Scan for the cell matching the given text and deliver its (x, y) coordinate at center. 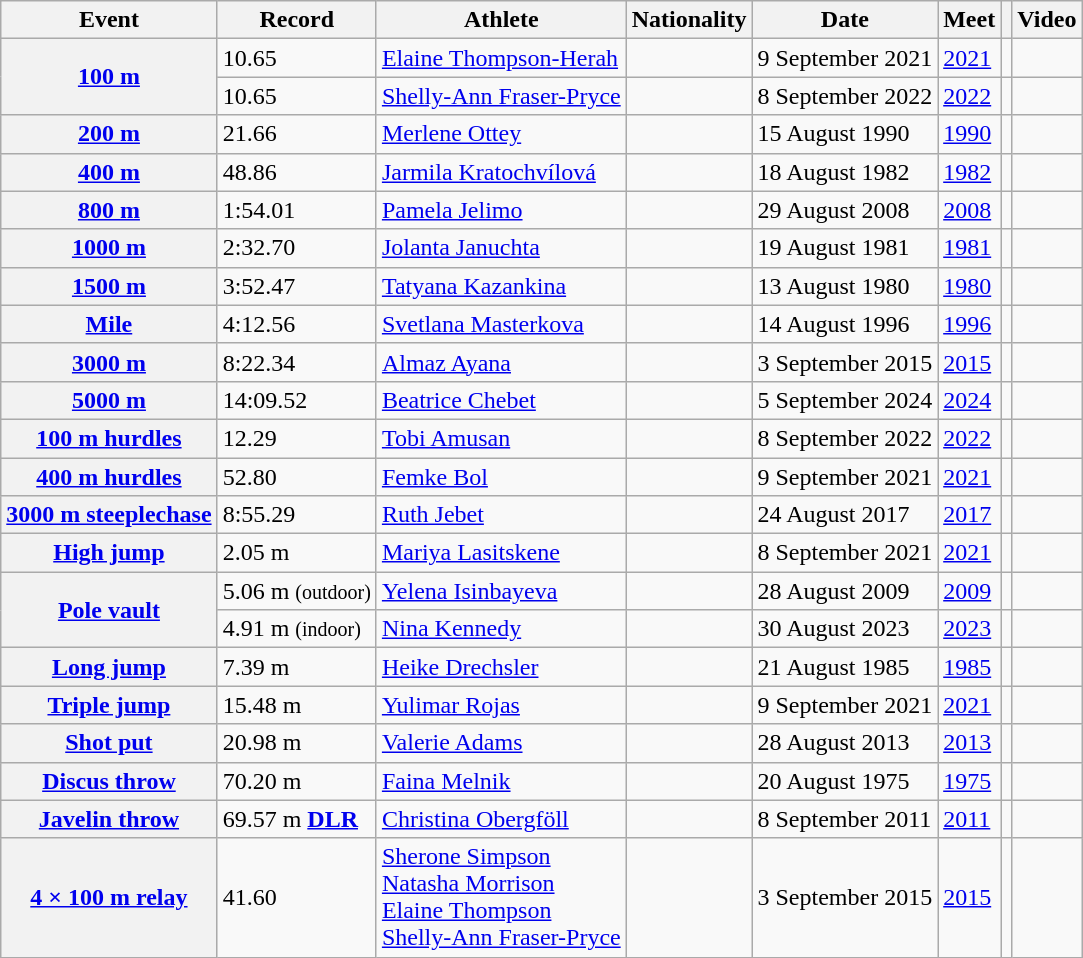
1:54.01 (296, 210)
Record (296, 20)
4.91 m (indoor) (296, 629)
15.48 m (296, 705)
Sherone SimpsonNatasha MorrisonElaine ThompsonShelly-Ann Fraser-Pryce (501, 898)
2011 (970, 819)
28 August 2013 (845, 743)
200 m (109, 134)
100 m hurdles (109, 438)
Tatyana Kazankina (501, 286)
1985 (970, 667)
8 September 2011 (845, 819)
Faina Melnik (501, 781)
2009 (970, 591)
Jolanta Januchta (501, 248)
Discus throw (109, 781)
28 August 2009 (845, 591)
Shelly-Ann Fraser-Pryce (501, 96)
800 m (109, 210)
3000 m steeplechase (109, 515)
18 August 1982 (845, 172)
1982 (970, 172)
14:09.52 (296, 400)
Athlete (501, 20)
3000 m (109, 362)
1000 m (109, 248)
2008 (970, 210)
Pamela Jelimo (501, 210)
5000 m (109, 400)
4 × 100 m relay (109, 898)
Shot put (109, 743)
21 August 1985 (845, 667)
21.66 (296, 134)
1981 (970, 248)
7.39 m (296, 667)
Heike Drechsler (501, 667)
4:12.56 (296, 324)
High jump (109, 553)
100 m (109, 77)
Pole vault (109, 610)
Yelena Isinbayeva (501, 591)
Femke Bol (501, 477)
30 August 2023 (845, 629)
5.06 m (outdoor) (296, 591)
29 August 2008 (845, 210)
8:22.34 (296, 362)
8:55.29 (296, 515)
Jarmila Kratochvílová (501, 172)
15 August 1990 (845, 134)
41.60 (296, 898)
1996 (970, 324)
Ruth Jebet (501, 515)
Svetlana Masterkova (501, 324)
20.98 m (296, 743)
70.20 m (296, 781)
2013 (970, 743)
Valerie Adams (501, 743)
Nina Kennedy (501, 629)
69.57 m DLR (296, 819)
2023 (970, 629)
24 August 2017 (845, 515)
Elaine Thompson-Herah (501, 58)
12.29 (296, 438)
1980 (970, 286)
13 August 1980 (845, 286)
Beatrice Chebet (501, 400)
1975 (970, 781)
Video (1047, 20)
19 August 1981 (845, 248)
Date (845, 20)
1500 m (109, 286)
14 August 1996 (845, 324)
Event (109, 20)
Merlene Ottey (501, 134)
Mariya Lasitskene (501, 553)
Tobi Amusan (501, 438)
400 m (109, 172)
Christina Obergföll (501, 819)
Meet (970, 20)
Long jump (109, 667)
Yulimar Rojas (501, 705)
400 m hurdles (109, 477)
Mile (109, 324)
1990 (970, 134)
2017 (970, 515)
2024 (970, 400)
5 September 2024 (845, 400)
Javelin throw (109, 819)
20 August 1975 (845, 781)
52.80 (296, 477)
Almaz Ayana (501, 362)
Triple jump (109, 705)
2.05 m (296, 553)
2:32.70 (296, 248)
48.86 (296, 172)
8 September 2021 (845, 553)
3:52.47 (296, 286)
Nationality (689, 20)
